Return (X, Y) of the center of cell containing provided text 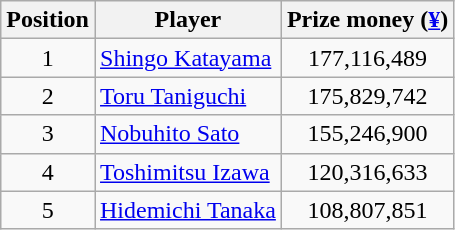
Player (188, 20)
Nobuhito Sato (188, 134)
155,246,900 (367, 134)
120,316,633 (367, 172)
Position (48, 20)
Shingo Katayama (188, 58)
Toshimitsu Izawa (188, 172)
Hidemichi Tanaka (188, 210)
108,807,851 (367, 210)
2 (48, 96)
4 (48, 172)
5 (48, 210)
Toru Taniguchi (188, 96)
3 (48, 134)
1 (48, 58)
177,116,489 (367, 58)
175,829,742 (367, 96)
Prize money (¥) (367, 20)
